Provide the [X, Y] coordinate of the cell's center where the given text is located.  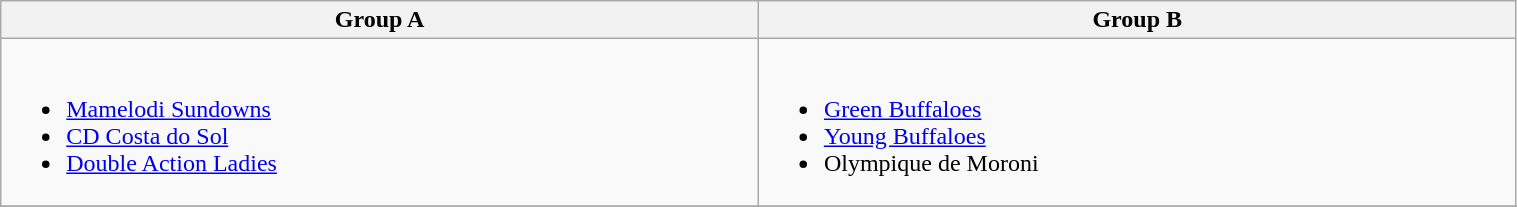
Group B [1137, 20]
Mamelodi Sundowns CD Costa do Sol Double Action Ladies [380, 122]
Green Buffaloes Young Buffaloes Olympique de Moroni [1137, 122]
Group A [380, 20]
